For the text-containing cell, return its midpoint in (x, y) coordinate format. 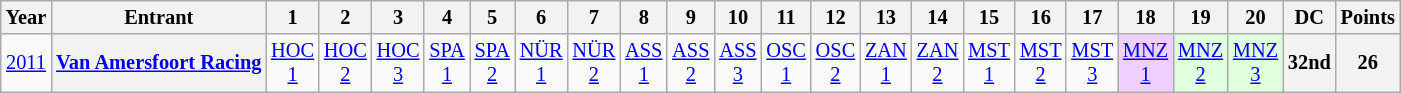
2 (346, 17)
16 (1041, 17)
MNZ3 (1256, 63)
ZAN2 (938, 63)
HOC2 (346, 63)
HOC1 (292, 63)
32nd (1310, 63)
12 (836, 17)
MNZ1 (1146, 63)
NÜR2 (594, 63)
3 (398, 17)
MST3 (1092, 63)
DC (1310, 17)
20 (1256, 17)
7 (594, 17)
19 (1200, 17)
NÜR1 (542, 63)
Entrant (158, 17)
SPA2 (492, 63)
6 (542, 17)
4 (446, 17)
MST1 (989, 63)
Year (26, 17)
MST2 (1041, 63)
14 (938, 17)
8 (644, 17)
5 (492, 17)
ZAN1 (886, 63)
10 (738, 17)
13 (886, 17)
2011 (26, 63)
HOC3 (398, 63)
ASS2 (690, 63)
Points (1368, 17)
OSC2 (836, 63)
MNZ2 (1200, 63)
17 (1092, 17)
ASS1 (644, 63)
ASS3 (738, 63)
11 (786, 17)
Van Amersfoort Racing (158, 63)
OSC1 (786, 63)
26 (1368, 63)
SPA1 (446, 63)
15 (989, 17)
18 (1146, 17)
1 (292, 17)
9 (690, 17)
